Return the [x, y] coordinate for the center point of the cell that contains the specified text.  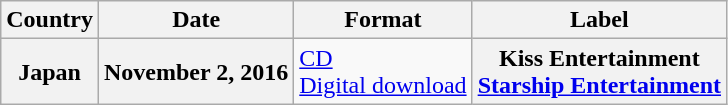
Label [599, 20]
CDDigital download [383, 72]
Japan [50, 72]
Kiss EntertainmentStarship Entertainment [599, 72]
Date [196, 20]
November 2, 2016 [196, 72]
Country [50, 20]
Format [383, 20]
